Output the (X, Y) coordinate of the center of the cell containing the given text.  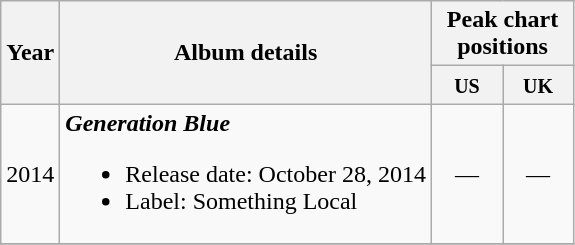
UK (538, 85)
US (466, 85)
Peak chart positions (502, 34)
Album details (246, 52)
Year (30, 52)
2014 (30, 174)
Generation BlueRelease date: October 28, 2014Label: Something Local (246, 174)
